Capture the cell that displays the provided text and extract its (X, Y) central coordinate. 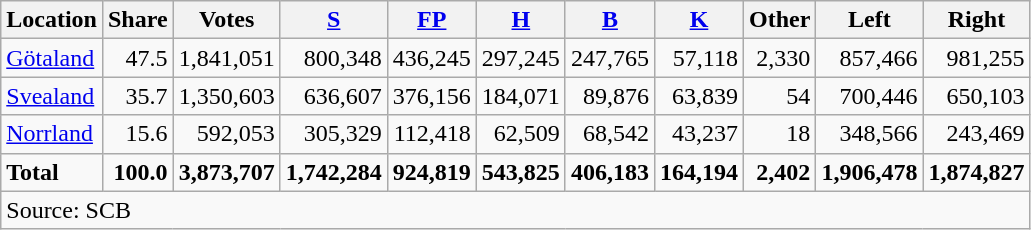
800,348 (334, 58)
S (334, 20)
112,418 (432, 134)
H (520, 20)
43,237 (698, 134)
Total (52, 172)
164,194 (698, 172)
636,607 (334, 96)
3,873,707 (226, 172)
348,566 (870, 134)
305,329 (334, 134)
1,350,603 (226, 96)
Votes (226, 20)
Svealand (52, 96)
1,841,051 (226, 58)
47.5 (138, 58)
Norrland (52, 134)
89,876 (610, 96)
Location (52, 20)
18 (780, 134)
62,509 (520, 134)
243,469 (976, 134)
54 (780, 96)
Share (138, 20)
Other (780, 20)
68,542 (610, 134)
650,103 (976, 96)
924,819 (432, 172)
Left (870, 20)
592,053 (226, 134)
63,839 (698, 96)
436,245 (432, 58)
700,446 (870, 96)
Right (976, 20)
100.0 (138, 172)
981,255 (976, 58)
1,874,827 (976, 172)
406,183 (610, 172)
184,071 (520, 96)
B (610, 20)
Götaland (52, 58)
Source: SCB (516, 210)
376,156 (432, 96)
543,825 (520, 172)
FP (432, 20)
15.6 (138, 134)
1,906,478 (870, 172)
1,742,284 (334, 172)
247,765 (610, 58)
297,245 (520, 58)
K (698, 20)
2,330 (780, 58)
857,466 (870, 58)
35.7 (138, 96)
2,402 (780, 172)
57,118 (698, 58)
